Capture the cell that displays the provided text and extract its (X, Y) central coordinate. 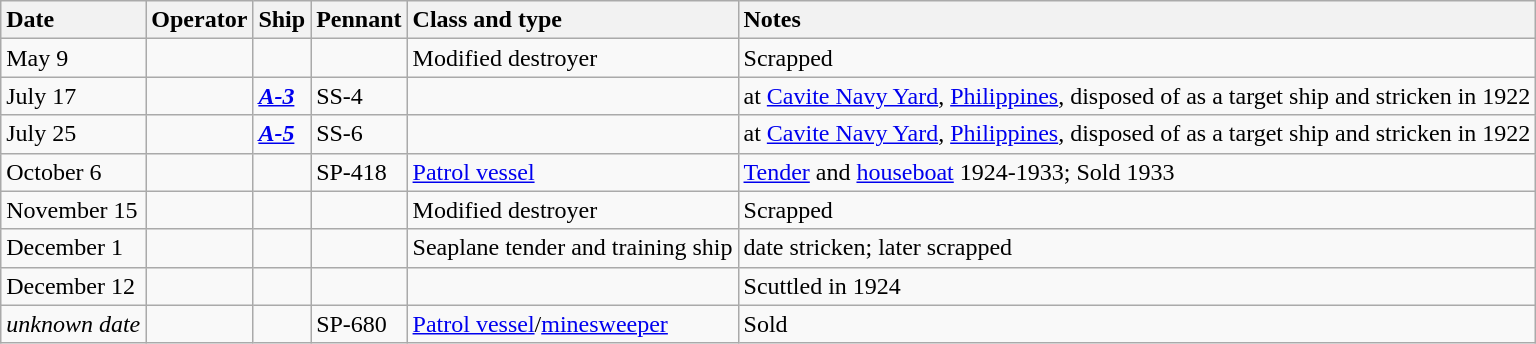
Scuttled in 1924 (1137, 286)
Patrol vessel (572, 172)
Pennant (359, 20)
May 9 (74, 58)
Seaplane tender and training ship (572, 248)
SP-418 (359, 172)
Date (74, 20)
Tender and houseboat 1924-1933; Sold 1933 (1137, 172)
December 12 (74, 286)
December 1 (74, 248)
July 25 (74, 134)
Sold (1137, 324)
Class and type (572, 20)
Ship (282, 20)
A-3 (282, 96)
date stricken; later scrapped (1137, 248)
October 6 (74, 172)
Operator (200, 20)
A-5 (282, 134)
SP-680 (359, 324)
July 17 (74, 96)
Notes (1137, 20)
SS-4 (359, 96)
Patrol vessel/minesweeper (572, 324)
unknown date (74, 324)
SS-6 (359, 134)
November 15 (74, 210)
